Detect which cell encompasses the target text, then output its [X, Y] center coordinate. 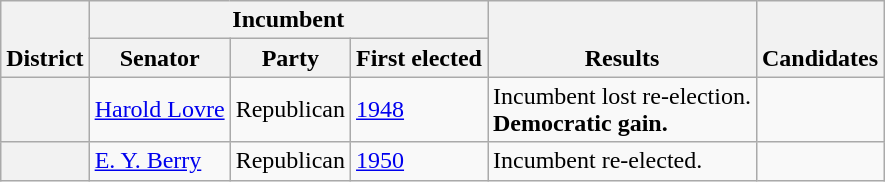
First elected [420, 58]
District [45, 39]
Harold Lovre [160, 110]
Party [290, 58]
1950 [420, 161]
1948 [420, 110]
Candidates [820, 39]
Senator [160, 58]
Incumbent [288, 20]
Incumbent lost re-election.Democratic gain. [622, 110]
Results [622, 39]
E. Y. Berry [160, 161]
Incumbent re-elected. [622, 161]
